Output the [X, Y] coordinate of the center of the cell containing the given text.  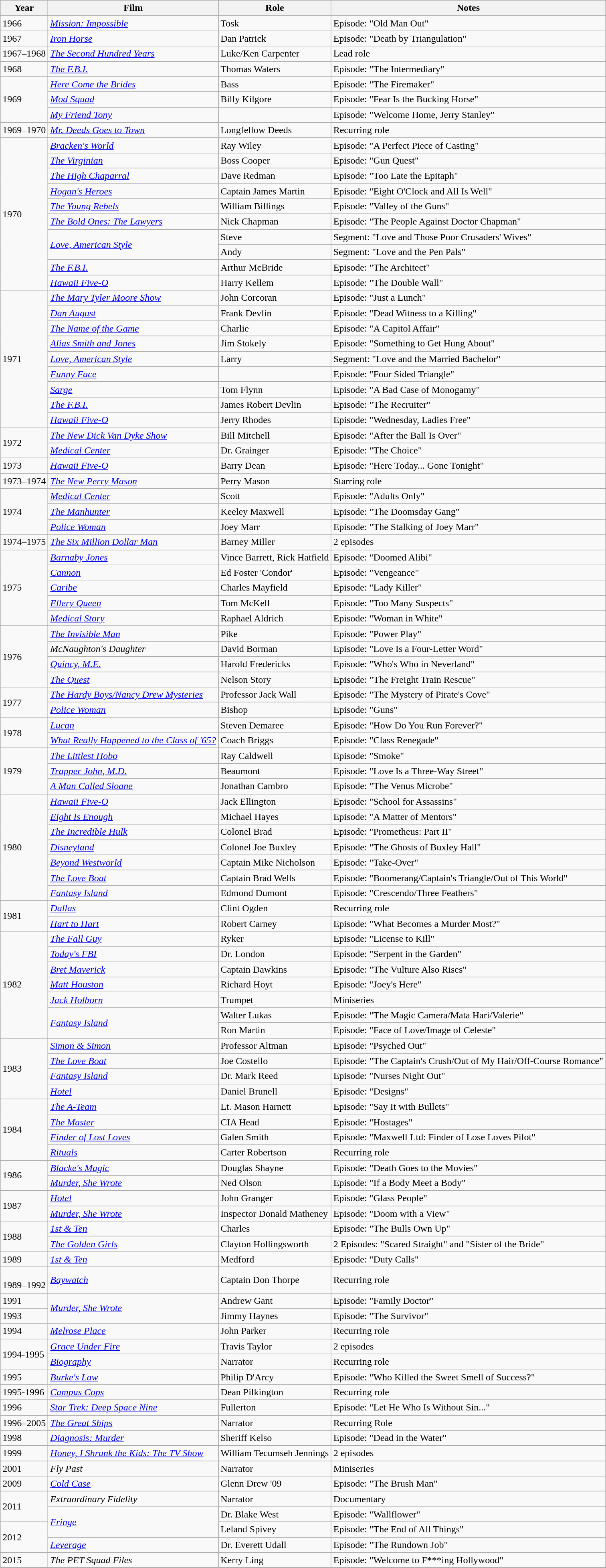
The High Chaparral [133, 176]
Episode: "The Double Wall" [468, 283]
Jack Ellington [275, 801]
Luke/Ken Carpenter [275, 54]
1977 [24, 702]
2009 [24, 1484]
Episode: "The Venus Microbe" [468, 786]
Episode: "Serpent in the Garden" [468, 954]
Episode: "The Brush Man" [468, 1484]
Beyond Westworld [133, 862]
2015 [24, 1560]
Colonel Brad [275, 832]
1999 [24, 1453]
Bass [275, 84]
Matt Houston [133, 985]
Medford [275, 1259]
Nick Chapman [275, 222]
Hogan's Heroes [133, 191]
Sarge [133, 389]
Carter Robertson [275, 1152]
Dean Pilkington [275, 1392]
Star Trek: Deep Space Nine [133, 1407]
Starring role [468, 481]
The Littlest Hobo [133, 756]
Episode: "Smoke" [468, 756]
Billy Kilgore [275, 99]
William Billings [275, 206]
Dr. Everett Udall [275, 1545]
Episode: "The Rundown Job" [468, 1545]
Alias Smith and Jones [133, 344]
Jack Holborn [133, 1000]
Ray Wiley [275, 145]
Episode: "Valley of the Guns" [468, 206]
Bracken's World [133, 145]
Episode: "Too Many Suspects" [468, 603]
1974 [24, 512]
Episode: "Crescendo/Three Feathers" [468, 893]
Iron Horse [133, 38]
Episode: "Vengeance" [468, 573]
Episode: "Dead in the Water" [468, 1438]
Finder of Lost Loves [133, 1137]
Episode: "If a Body Meet a Body" [468, 1183]
Episode: "The Ghosts of Buxley Hall" [468, 847]
Diagnosis: Murder [133, 1438]
Episode: "Adults Only" [468, 496]
What Really Happened to the Class of '65? [133, 741]
Episode: "Fear Is the Bucking Horse" [468, 99]
Barnaby Jones [133, 557]
2001 [24, 1469]
Scott [275, 496]
Andrew Gant [275, 1301]
The Name of the Game [133, 328]
Jerry Rhodes [275, 420]
Mission: Impossible [133, 23]
Episode: "Prometheus: Part II" [468, 832]
Dr. London [275, 954]
Episode: "Boomerang/Captain's Triangle/Out of This World" [468, 878]
Harold Fredericks [275, 664]
Douglas Shayne [275, 1168]
1975 [24, 588]
The Six Million Dollar Man [133, 542]
Clayton Hollingsworth [275, 1244]
1995 [24, 1377]
The Quest [133, 680]
My Friend Tony [133, 115]
Perry Mason [275, 481]
Role [275, 8]
Captain Brad Wells [275, 878]
Andy [275, 252]
Daniel Brunell [275, 1091]
Episode: "A Perfect Piece of Casting" [468, 145]
Robert Carney [275, 923]
Episode: "Power Play" [468, 633]
Episode: "Let He Who Is Without Sin..." [468, 1407]
Episode: "The Survivor" [468, 1316]
Episode: "Something to Get Hung About" [468, 344]
Episode: "Doom with a View" [468, 1214]
The Incredible Hulk [133, 832]
Harry Kellem [275, 283]
1993 [24, 1316]
Episode: "Too Late the Epitaph" [468, 176]
Frank Devlin [275, 313]
Episode: "The Architect" [468, 267]
Episode: "School for Assassins" [468, 801]
Michael Hayes [275, 817]
The Second Hundred Years [133, 54]
1996–2005 [24, 1423]
Edmond Dumont [275, 893]
Tom Flynn [275, 389]
Episode: "Dead Witness to a Killing" [468, 313]
Episode: "The End of All Things" [468, 1530]
Episode: "The Vulture Also Rises" [468, 969]
Episode: "The People Against Doctor Chapman" [468, 222]
A Man Called Sloane [133, 786]
1995-1996 [24, 1392]
1984 [24, 1129]
Dr. Grainger [275, 451]
Episode: "Face of Love/Image of Celeste" [468, 1030]
Beaumont [275, 771]
Cannon [133, 573]
Ryker [275, 939]
Coach Briggs [275, 741]
John Granger [275, 1198]
1996 [24, 1407]
Leverage [133, 1545]
Episode: "The Choice" [468, 451]
Steve [275, 237]
Blacke's Magic [133, 1168]
1967–1968 [24, 54]
Captain Dawkins [275, 969]
Episode: "The Firemaker" [468, 84]
Biography [133, 1362]
1966 [24, 23]
The New Dick Van Dyke Show [133, 435]
Mr. Deeds Goes to Town [133, 130]
Here Come the Brides [133, 84]
Pike [275, 633]
Larry [275, 359]
John Parker [275, 1331]
Professor Altman [275, 1046]
Episode: "The Stalking of Joey Marr" [468, 527]
1980 [24, 847]
Dan August [133, 313]
Melrose Place [133, 1331]
Episode: "What Becomes a Murder Most?" [468, 923]
Episode: "Welcome Home, Jerry Stanley" [468, 115]
Simon & Simon [133, 1046]
Mod Squad [133, 99]
Episode: "Hostages" [468, 1122]
Burke's Law [133, 1377]
Medical Story [133, 618]
1968 [24, 69]
1983 [24, 1068]
Jonathan Cambro [275, 786]
Episode: "Eight O'Clock and All Is Well" [468, 191]
The Mary Tyler Moore Show [133, 298]
The New Perry Mason [133, 481]
Episode: "The Mystery of Pirate's Cove" [468, 695]
Fringe [133, 1522]
Documentary [468, 1499]
Notes [468, 8]
Episode: "Four Sided Triangle" [468, 374]
Arthur McBride [275, 267]
Quincy, M.E. [133, 664]
Episode: "Glass People" [468, 1198]
Episode: "Who Killed the Sweet Smell of Success?" [468, 1377]
Barry Dean [275, 466]
1978 [24, 733]
Episode: "A Matter of Mentors" [468, 817]
Steven Demaree [275, 725]
Episode: "Here Today... Gone Tonight" [468, 466]
Raphael Aldrich [275, 618]
Philip D'Arcy [275, 1377]
Episode: "License to Kill" [468, 939]
Honey, I Shrunk the Kids: The TV Show [133, 1453]
Dr. Blake West [275, 1514]
The Master [133, 1122]
Episode: "Welcome to F***ing Hollywood" [468, 1560]
Episode: "Love Is a Four-Letter Word" [468, 649]
Galen Smith [275, 1137]
Fullerton [275, 1407]
1987 [24, 1206]
Episode: "The Bulls Own Up" [468, 1229]
1970 [24, 214]
Lucan [133, 725]
Ray Caldwell [275, 756]
Episode: "A Capitol Affair" [468, 328]
1989–1992 [24, 1280]
Episode: "Just a Lunch" [468, 298]
Episode: "Maxwell Ltd: Finder of Lose Loves Pilot" [468, 1137]
The Bold Ones: The Lawyers [133, 222]
Leland Spivey [275, 1530]
Episode: "The Freight Train Rescue" [468, 680]
Travis Taylor [275, 1346]
2012 [24, 1537]
The Young Rebels [133, 206]
1973–1974 [24, 481]
1994 [24, 1331]
1973 [24, 466]
Charles [275, 1229]
Jim Stokely [275, 344]
Lt. Mason Harnett [275, 1107]
Episode: "Say It with Bullets" [468, 1107]
Jimmy Haynes [275, 1316]
Eight Is Enough [133, 817]
1998 [24, 1438]
1972 [24, 443]
Ron Martin [275, 1030]
Year [24, 8]
The Invisible Man [133, 633]
Charlie [275, 328]
The Golden Girls [133, 1244]
Episode: "Doomed Alibi" [468, 557]
Rituals [133, 1152]
Episode: "Wallflower" [468, 1514]
1971 [24, 359]
1969 [24, 99]
Recurring Role [468, 1423]
Keeley Maxwell [275, 512]
Funny Face [133, 374]
1989 [24, 1259]
Captain Don Thorpe [275, 1280]
Bill Mitchell [275, 435]
Richard Hoyt [275, 985]
Extraordinary Fidelity [133, 1499]
The PET Squad Files [133, 1560]
Cold Case [133, 1484]
Caribe [133, 588]
James Robert Devlin [275, 405]
Episode: "After the Ball Is Over" [468, 435]
2011 [24, 1507]
Episode: "Guns" [468, 710]
Tosk [275, 23]
Episode: "Psyched Out" [468, 1046]
Episode: "Family Doctor" [468, 1301]
The Fall Guy [133, 939]
The A-Team [133, 1107]
Hart to Hart [133, 923]
Barney Miller [275, 542]
Episode: "The Recruiter" [468, 405]
1974–1975 [24, 542]
Episode: "Love Is a Three-Way Street" [468, 771]
Dallas [133, 908]
1982 [24, 985]
Episode: "Death by Triangulation" [468, 38]
Episode: "Gun Quest" [468, 160]
Dan Patrick [275, 38]
Trapper John, M.D. [133, 771]
1979 [24, 771]
David Borman [275, 649]
Bishop [275, 710]
Dave Redman [275, 176]
Episode: "Class Renegade" [468, 741]
Campus Cops [133, 1392]
The Hardy Boys/Nancy Drew Mysteries [133, 695]
1994-1995 [24, 1354]
Colonel Joe Buxley [275, 847]
1988 [24, 1236]
John Corcoran [275, 298]
Ed Foster 'Condor' [275, 573]
Episode: "Take-Over" [468, 862]
Episode: "Death Goes to the Movies" [468, 1168]
Fly Past [133, 1469]
Episode: "Lady Killer" [468, 588]
Lead role [468, 54]
Professor Jack Wall [275, 695]
Dr. Mark Reed [275, 1076]
Ned Olson [275, 1183]
1991 [24, 1301]
Clint Ogden [275, 908]
Film [133, 8]
McNaughton's Daughter [133, 649]
Episode: "Woman in White" [468, 618]
Joe Costello [275, 1061]
1986 [24, 1175]
Episode: "Who's Who in Neverland" [468, 664]
William Tecumseh Jennings [275, 1453]
Episode: "A Bad Case of Monogamy" [468, 389]
Episode: "Duty Calls" [468, 1259]
The Great Ships [133, 1423]
Grace Under Fire [133, 1346]
1976 [24, 656]
Vince Barrett, Rick Hatfield [275, 557]
Episode: "The Captain's Crush/Out of My Hair/Off-Course Romance" [468, 1061]
Disneyland [133, 847]
Ellery Queen [133, 603]
Boss Cooper [275, 160]
Glenn Drew '09 [275, 1484]
Episode: "The Intermediary" [468, 69]
Trumpet [275, 1000]
1969–1970 [24, 130]
Today's FBI [133, 954]
Bret Maverick [133, 969]
Episode: "The Doomsday Gang" [468, 512]
Segment: "Love and the Married Bachelor" [468, 359]
Captain James Martin [275, 191]
Inspector Donald Matheney [275, 1214]
Joey Marr [275, 527]
Episode: "Designs" [468, 1091]
Segment: "Love and the Pen Pals" [468, 252]
Tom McKell [275, 603]
The Manhunter [133, 512]
Nelson Story [275, 680]
Episode: "How Do You Run Forever?" [468, 725]
Episode: "Joey's Here" [468, 985]
Episode: "Nurses Night Out" [468, 1076]
1967 [24, 38]
2 Episodes: "Scared Straight" and "Sister of the Bride" [468, 1244]
CIA Head [275, 1122]
Thomas Waters [275, 69]
Episode: "Old Man Out" [468, 23]
Walter Lukas [275, 1015]
1981 [24, 916]
Episode: "The Magic Camera/Mata Hari/Valerie" [468, 1015]
Charles Mayfield [275, 588]
Captain Mike Nicholson [275, 862]
Episode: "Wednesday, Ladies Free" [468, 420]
Kerry Ling [275, 1560]
Longfellow Deeds [275, 130]
Sheriff Kelso [275, 1438]
The Virginian [133, 160]
Baywatch [133, 1280]
Segment: "Love and Those Poor Crusaders' Wives" [468, 237]
